Return the [X, Y] coordinate for the center point of the cell that contains the specified text.  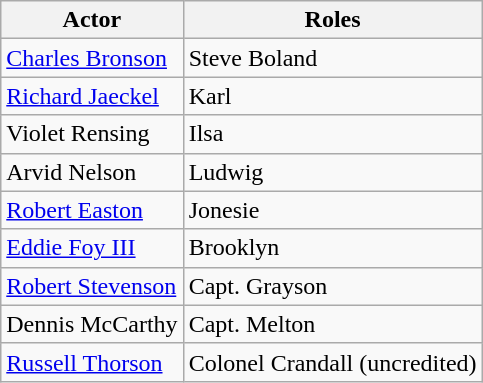
Brooklyn [332, 248]
Charles Bronson [92, 58]
Steve Boland [332, 58]
Ilsa [332, 134]
Capt. Grayson [332, 286]
Roles [332, 20]
Robert Easton [92, 210]
Richard Jaeckel [92, 96]
Russell Thorson [92, 362]
Robert Stevenson [92, 286]
Arvid Nelson [92, 172]
Actor [92, 20]
Eddie Foy III [92, 248]
Colonel Crandall (uncredited) [332, 362]
Dennis McCarthy [92, 324]
Ludwig [332, 172]
Capt. Melton [332, 324]
Violet Rensing [92, 134]
Jonesie [332, 210]
Karl [332, 96]
